Locate the cell with the specified text and output its [x, y] center coordinate. 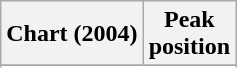
Chart (2004) [72, 34]
Peakposition [189, 34]
